Identify which cell holds the provided text, then report its (X, Y) central coordinate. 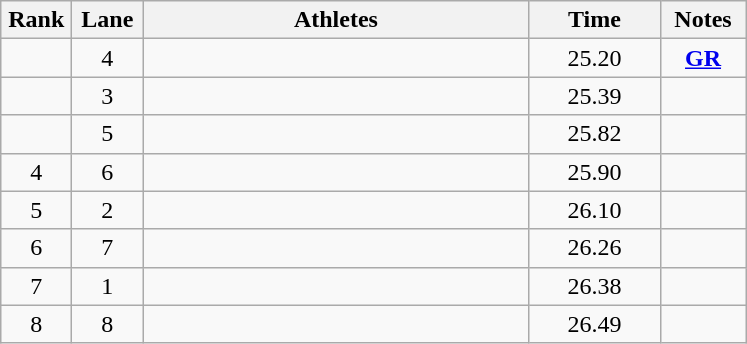
2 (108, 210)
26.38 (594, 286)
25.90 (594, 172)
26.49 (594, 324)
Rank (36, 20)
GR (703, 58)
26.10 (594, 210)
25.82 (594, 134)
Time (594, 20)
26.26 (594, 248)
3 (108, 96)
Athletes (336, 20)
Lane (108, 20)
25.20 (594, 58)
1 (108, 286)
Notes (703, 20)
25.39 (594, 96)
